Identify which cell holds the provided text, then report its (X, Y) central coordinate. 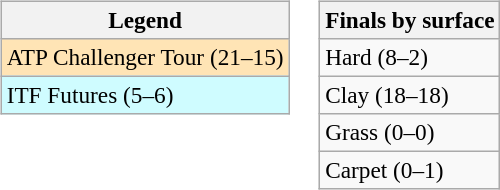
Grass (0–0) (410, 133)
Carpet (0–1) (410, 171)
Finals by surface (410, 20)
Clay (18–18) (410, 95)
Legend (145, 20)
ATP Challenger Tour (21–15) (145, 57)
ITF Futures (5–6) (145, 95)
Hard (8–2) (410, 57)
